Identify which cell holds the provided text, then report its [X, Y] central coordinate. 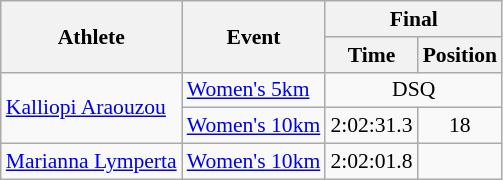
2:02:31.3 [371, 126]
Time [371, 55]
DSQ [414, 90]
Position [460, 55]
Final [414, 19]
Event [254, 36]
Women's 5km [254, 90]
Kalliopi Araouzou [92, 108]
18 [460, 126]
Athlete [92, 36]
2:02:01.8 [371, 162]
Marianna Lymperta [92, 162]
